Return the (x, y) coordinate for the center point of the cell that contains the specified text.  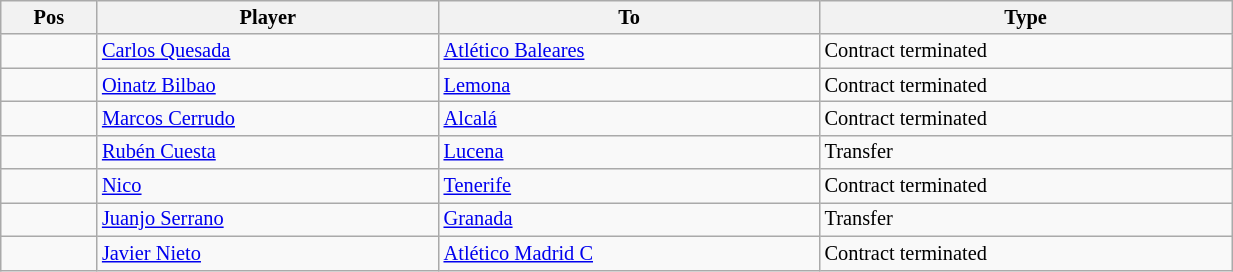
Oinatz Bilbao (268, 85)
Nico (268, 186)
Rubén Cuesta (268, 152)
Lucena (630, 152)
Atlético Baleares (630, 51)
Javier Nieto (268, 253)
Player (268, 17)
Lemona (630, 85)
Juanjo Serrano (268, 219)
Granada (630, 219)
Tenerife (630, 186)
Pos (49, 17)
To (630, 17)
Carlos Quesada (268, 51)
Type (1026, 17)
Alcalá (630, 118)
Marcos Cerrudo (268, 118)
Atlético Madrid C (630, 253)
